Identify which cell holds the provided text, then report its [x, y] central coordinate. 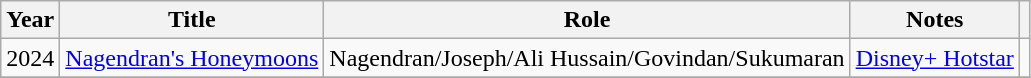
Disney+ Hotstar [934, 58]
Title [192, 20]
Year [30, 20]
Notes [934, 20]
Role [587, 20]
2024 [30, 58]
Nagendran's Honeymoons [192, 58]
Nagendran/Joseph/Ali Hussain/Govindan/Sukumaran [587, 58]
